Search for the cell housing the specified text and yield its [x, y] center coordinate. 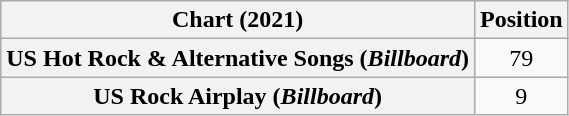
9 [521, 96]
US Hot Rock & Alternative Songs (Billboard) [238, 58]
79 [521, 58]
US Rock Airplay (Billboard) [238, 96]
Chart (2021) [238, 20]
Position [521, 20]
